Extract the (x, y) coordinate from the center of the cell holding the provided text.  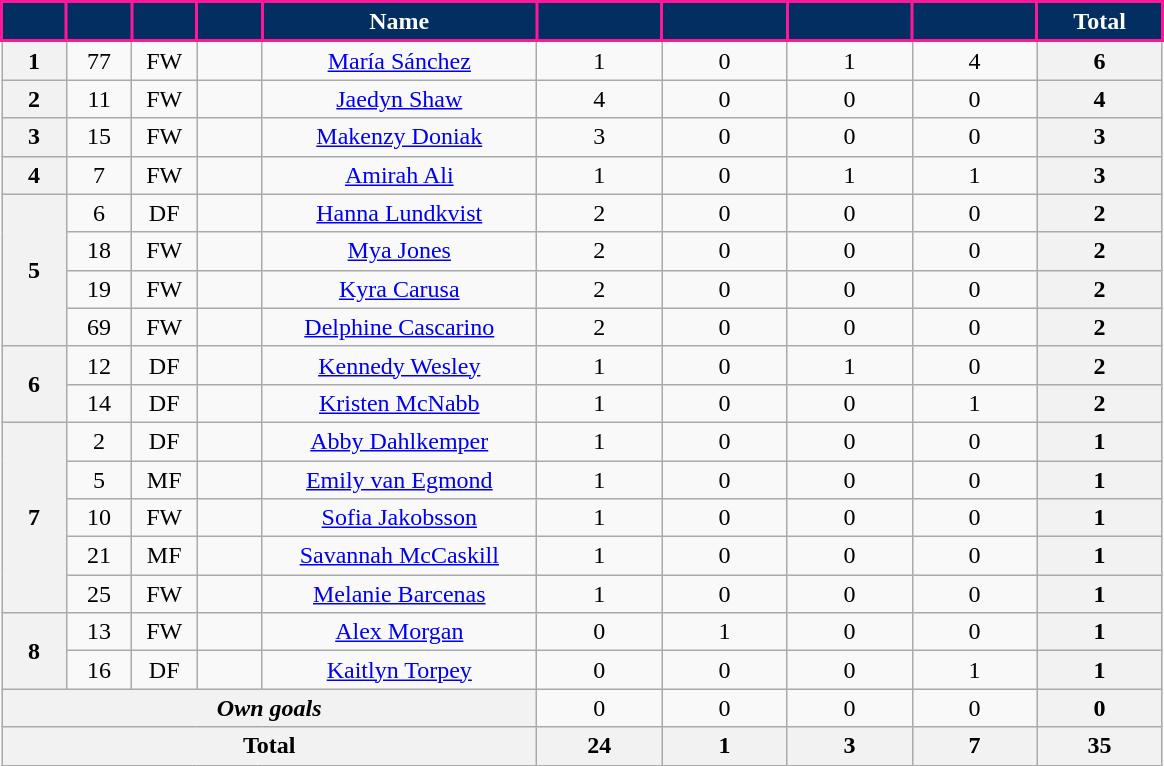
Jaedyn Shaw (400, 99)
Name (400, 22)
13 (100, 632)
Kristen McNabb (400, 403)
18 (100, 251)
Mya Jones (400, 251)
11 (100, 99)
Hanna Lundkvist (400, 213)
Makenzy Doniak (400, 137)
Amirah Ali (400, 175)
35 (1100, 746)
16 (100, 670)
Kennedy Wesley (400, 365)
Alex Morgan (400, 632)
Emily van Egmond (400, 479)
21 (100, 556)
Savannah McCaskill (400, 556)
Abby Dahlkemper (400, 441)
24 (600, 746)
77 (100, 60)
25 (100, 594)
María Sánchez (400, 60)
Kyra Carusa (400, 289)
15 (100, 137)
69 (100, 327)
8 (34, 651)
10 (100, 518)
Sofia Jakobsson (400, 518)
14 (100, 403)
Melanie Barcenas (400, 594)
Own goals (270, 708)
Kaitlyn Torpey (400, 670)
Delphine Cascarino (400, 327)
19 (100, 289)
12 (100, 365)
